Locate the cell with the specified text and output its [X, Y] center coordinate. 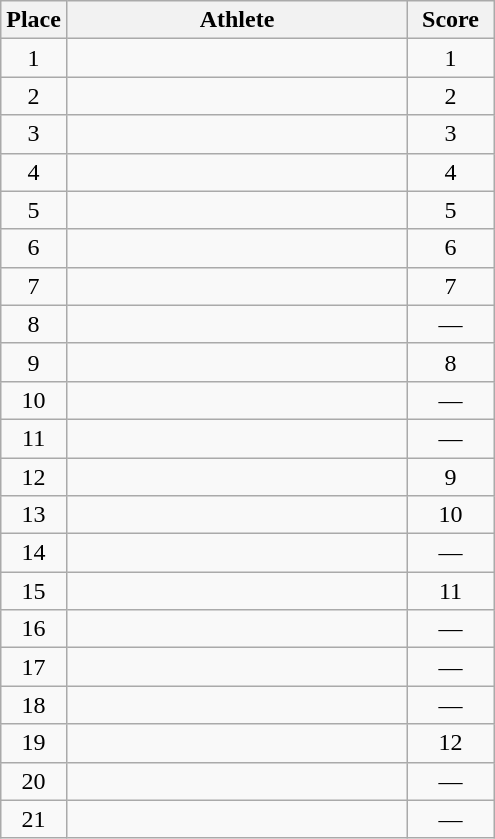
13 [34, 515]
20 [34, 781]
18 [34, 705]
15 [34, 591]
21 [34, 819]
Athlete [236, 20]
14 [34, 553]
Score [451, 20]
19 [34, 743]
17 [34, 667]
16 [34, 629]
Place [34, 20]
